Locate the cell with the specified text and output its [X, Y] center coordinate. 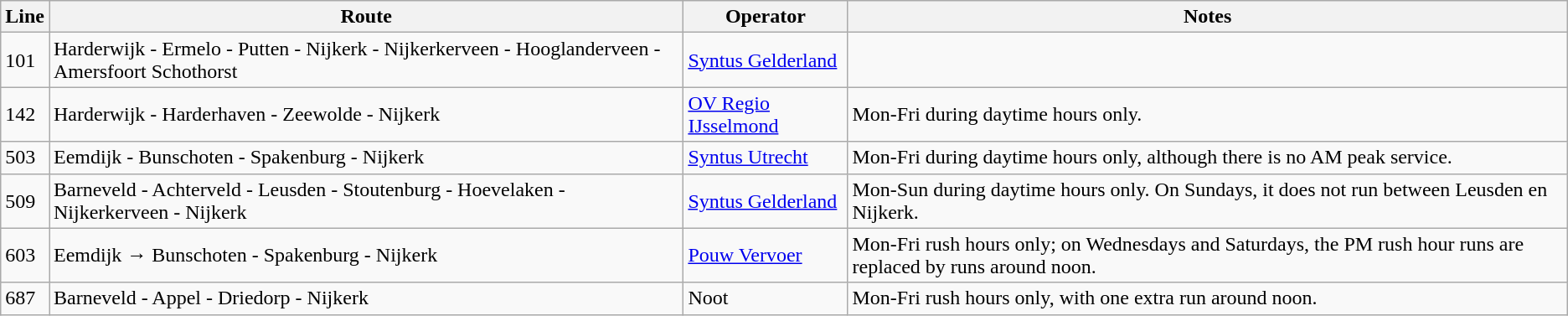
503 [25, 158]
Barneveld - Achterveld - Leusden - Stoutenburg - Hoevelaken - Nijkerkerveen - Nijkerk [365, 201]
Mon-Fri rush hours only; on Wednesdays and Saturdays, the PM rush hour runs are replaced by runs around noon. [1208, 255]
603 [25, 255]
Syntus Utrecht [766, 158]
Notes [1208, 17]
OV Regio IJsselmond [766, 114]
Pouw Vervoer [766, 255]
Eemdijk → Bunschoten - Spakenburg - Nijkerk [365, 255]
Mon-Fri during daytime hours only. [1208, 114]
687 [25, 298]
Noot [766, 298]
Mon-Sun during daytime hours only. On Sundays, it does not run between Leusden en Nijkerk. [1208, 201]
Route [365, 17]
142 [25, 114]
509 [25, 201]
Line [25, 17]
Mon-Fri during daytime hours only, although there is no AM peak service. [1208, 158]
Harderwijk - Ermelo - Putten - Nijkerk - Nijkerkerveen - Hooglanderveen - Amersfoort Schothorst [365, 60]
Harderwijk - Harderhaven - Zeewolde - Nijkerk [365, 114]
Operator [766, 17]
Eemdijk - Bunschoten - Spakenburg - Nijkerk [365, 158]
Mon-Fri rush hours only, with one extra run around noon. [1208, 298]
101 [25, 60]
Barneveld - Appel - Driedorp - Nijkerk [365, 298]
